Return [X, Y] of the center of cell containing provided text 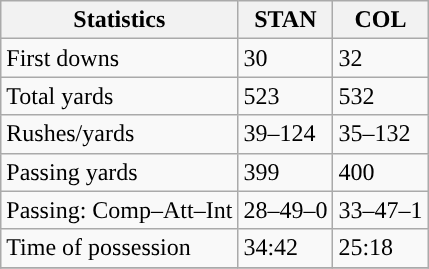
First downs [120, 58]
28–49–0 [286, 210]
Passing yards [120, 172]
Time of possession [120, 248]
30 [286, 58]
Total yards [120, 96]
33–47–1 [380, 210]
Statistics [120, 20]
39–124 [286, 134]
34:42 [286, 248]
STAN [286, 20]
Rushes/yards [120, 134]
COL [380, 20]
523 [286, 96]
399 [286, 172]
532 [380, 96]
400 [380, 172]
35–132 [380, 134]
32 [380, 58]
25:18 [380, 248]
Passing: Comp–Att–Int [120, 210]
